Return the (X, Y) coordinate for the center point of the cell that contains the specified text.  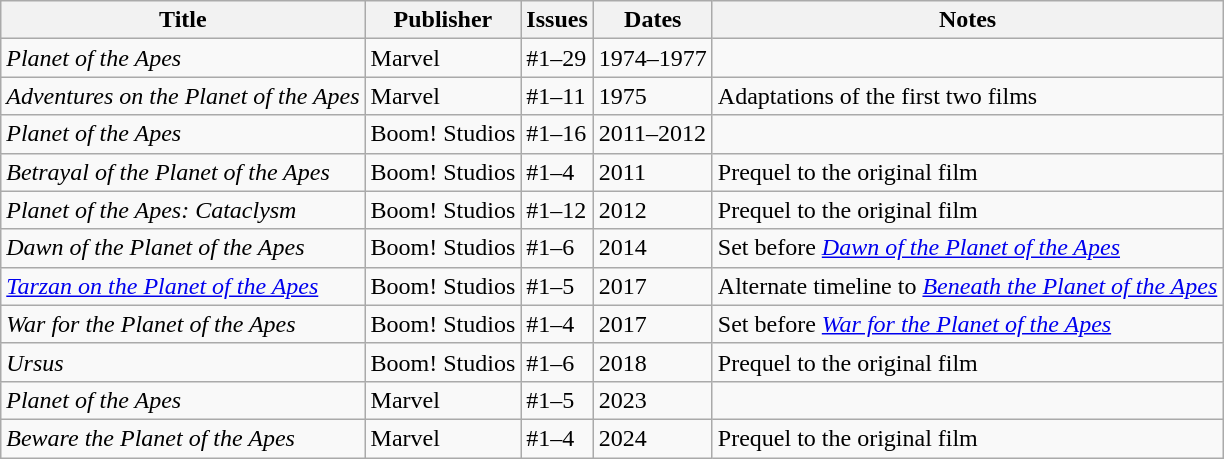
1974–1977 (652, 58)
2011–2012 (652, 134)
2011 (652, 172)
Tarzan on the Planet of the Apes (183, 286)
#1–12 (557, 210)
Dates (652, 20)
1975 (652, 96)
#1–29 (557, 58)
Notes (967, 20)
#1–16 (557, 134)
War for the Planet of the Apes (183, 324)
Set before War for the Planet of the Apes (967, 324)
Alternate timeline to Beneath the Planet of the Apes (967, 286)
Planet of the Apes: Cataclysm (183, 210)
#1–11 (557, 96)
Issues (557, 20)
Title (183, 20)
2012 (652, 210)
2014 (652, 248)
Ursus (183, 362)
Adventures on the Planet of the Apes (183, 96)
Adaptations of the first two films (967, 96)
2023 (652, 400)
Dawn of the Planet of the Apes (183, 248)
Betrayal of the Planet of the Apes (183, 172)
Beware the Planet of the Apes (183, 438)
2024 (652, 438)
2018 (652, 362)
Set before Dawn of the Planet of the Apes (967, 248)
Publisher (443, 20)
